Identify which cell holds the provided text, then report its (x, y) central coordinate. 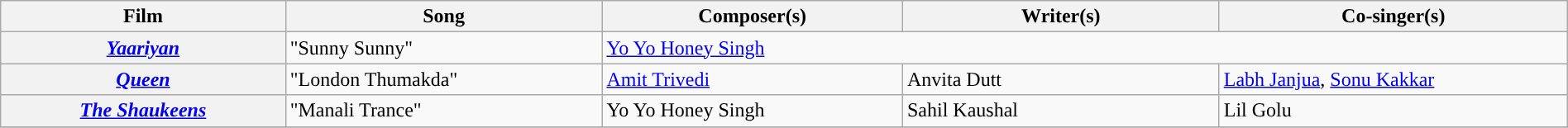
"Sunny Sunny" (443, 48)
"London Thumakda" (443, 79)
"Manali Trance" (443, 111)
Writer(s) (1060, 17)
Composer(s) (753, 17)
Co-singer(s) (1393, 17)
Queen (143, 79)
The Shaukeens (143, 111)
Sahil Kaushal (1060, 111)
Amit Trivedi (753, 79)
Yaariyan (143, 48)
Anvita Dutt (1060, 79)
Labh Janjua, Sonu Kakkar (1393, 79)
Song (443, 17)
Film (143, 17)
Lil Golu (1393, 111)
